Pinpoint the cell where the given text exists, returning its (x, y) midpoint coordinate. 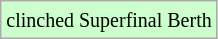
clinched Superfinal Berth (109, 20)
